For the text-containing cell, return its midpoint in (x, y) coordinate format. 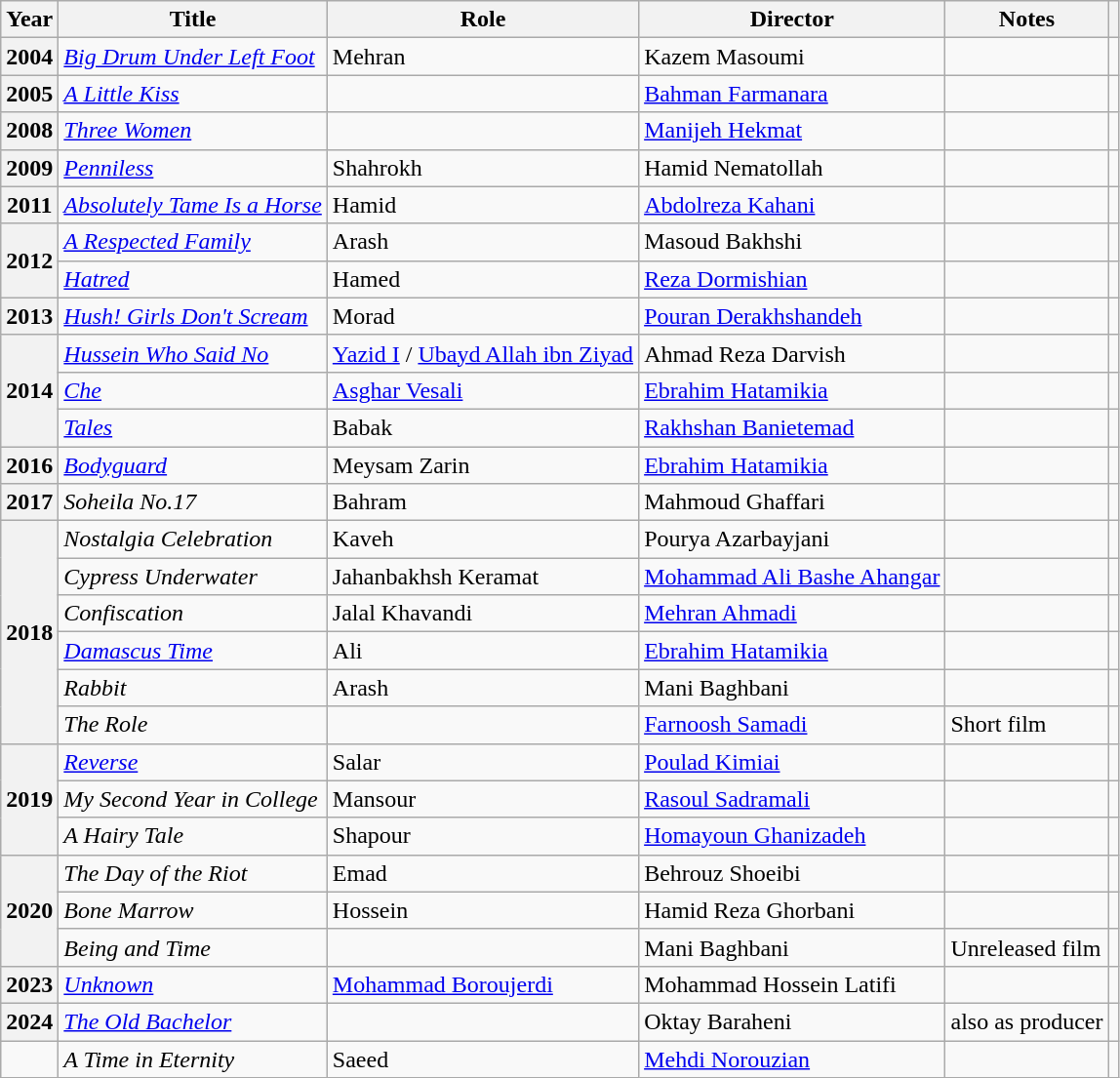
Salar (482, 762)
Director (792, 20)
Nostalgia Celebration (193, 539)
Bodyguard (193, 465)
2012 (29, 260)
Reverse (193, 762)
Shapour (482, 836)
Ali (482, 651)
Che (193, 390)
The Day of the Riot (193, 873)
Notes (1026, 20)
Hamid Reza Ghorbani (792, 910)
A Respected Family (193, 242)
Soheila No.17 (193, 502)
Unreleased film (1026, 947)
2011 (29, 205)
Bahman Farmanara (792, 94)
Three Women (193, 131)
The Old Bachelor (193, 1021)
Farnoosh Samadi (792, 725)
Hamid (482, 205)
The Role (193, 725)
Homayoun Ghanizadeh (792, 836)
Short film (1026, 725)
Mohammad Boroujerdi (482, 984)
Oktay Baraheni (792, 1021)
2004 (29, 57)
Shahrokh (482, 168)
Tales (193, 427)
Hamid Nematollah (792, 168)
Hussein Who Said No (193, 353)
Bahram (482, 502)
2024 (29, 1021)
Pouran Derakhshandeh (792, 316)
Mehran Ahmadi (792, 614)
Mohammad Ali Bashe Ahangar (792, 577)
2020 (29, 910)
Asghar Vesali (482, 390)
Manijeh Hekmat (792, 131)
Hamed (482, 279)
2008 (29, 131)
Behrouz Shoeibi (792, 873)
Absolutely Tame Is a Horse (193, 205)
Role (482, 20)
Being and Time (193, 947)
2014 (29, 390)
Abdolreza Kahani (792, 205)
Saeed (482, 1058)
Damascus Time (193, 651)
Mehran (482, 57)
Confiscation (193, 614)
2018 (29, 632)
Bone Marrow (193, 910)
Mahmoud Ghaffari (792, 502)
Ahmad Reza Darvish (792, 353)
2013 (29, 316)
Reza Dormishian (792, 279)
Pourya Azarbayjani (792, 539)
My Second Year in College (193, 799)
Masoud Bakhshi (792, 242)
Poulad Kimiai (792, 762)
2005 (29, 94)
Mohammad Hossein Latifi (792, 984)
2009 (29, 168)
Emad (482, 873)
Kazem Masoumi (792, 57)
A Little Kiss (193, 94)
Title (193, 20)
Yazid I / Ubayd Allah ibn Ziyad (482, 353)
Jahanbakhsh Keramat (482, 577)
2017 (29, 502)
Mehdi Norouzian (792, 1058)
Morad (482, 316)
Hush! Girls Don't Scream (193, 316)
Mansour (482, 799)
2023 (29, 984)
2019 (29, 799)
Jalal Khavandi (482, 614)
2016 (29, 465)
Babak (482, 427)
Hossein (482, 910)
Unknown (193, 984)
Kaveh (482, 539)
A Hairy Tale (193, 836)
Cypress Underwater (193, 577)
Hatred (193, 279)
Rabbit (193, 688)
Big Drum Under Left Foot (193, 57)
Penniless (193, 168)
Rakhshan Banietemad (792, 427)
Rasoul Sadramali (792, 799)
Meysam Zarin (482, 465)
also as producer (1026, 1021)
A Time in Eternity (193, 1058)
Year (29, 20)
